Find where the given text appears and provide that cell's center as [X, Y] coordinate. 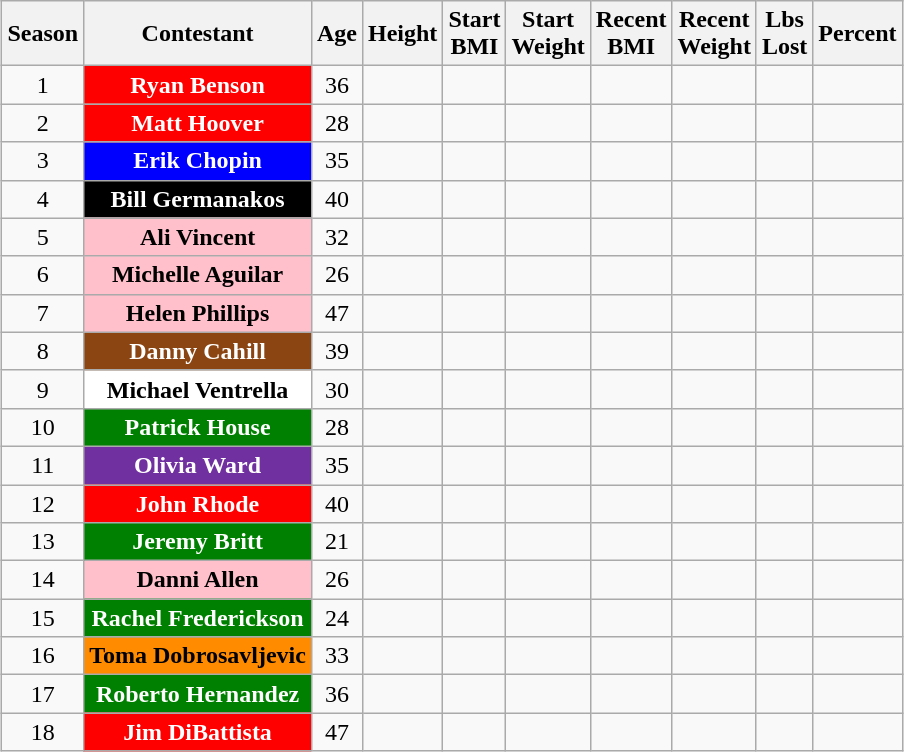
9 [43, 389]
Age [336, 34]
LbsLost [784, 34]
StartWeight [548, 34]
1 [43, 85]
Ryan Benson [198, 85]
Helen Phillips [198, 313]
17 [43, 694]
3 [43, 161]
Bill Germanakos [198, 199]
8 [43, 351]
Season [43, 34]
16 [43, 656]
Contestant [198, 34]
John Rhode [198, 503]
Jim DiBattista [198, 732]
18 [43, 732]
33 [336, 656]
Ali Vincent [198, 237]
Erik Chopin [198, 161]
RecentWeight [714, 34]
21 [336, 542]
Patrick House [198, 427]
StartBMI [474, 34]
Michelle Aguilar [198, 275]
6 [43, 275]
39 [336, 351]
Roberto Hernandez [198, 694]
12 [43, 503]
10 [43, 427]
5 [43, 237]
15 [43, 618]
2 [43, 123]
Danni Allen [198, 580]
Rachel Frederickson [198, 618]
RecentBMI [631, 34]
13 [43, 542]
7 [43, 313]
Percent [858, 34]
Michael Ventrella [198, 389]
Jeremy Britt [198, 542]
32 [336, 237]
24 [336, 618]
4 [43, 199]
14 [43, 580]
Height [402, 34]
Olivia Ward [198, 465]
Danny Cahill [198, 351]
11 [43, 465]
Matt Hoover [198, 123]
30 [336, 389]
Toma Dobrosavljevic [198, 656]
